Search for the cell housing the specified text and yield its [x, y] center coordinate. 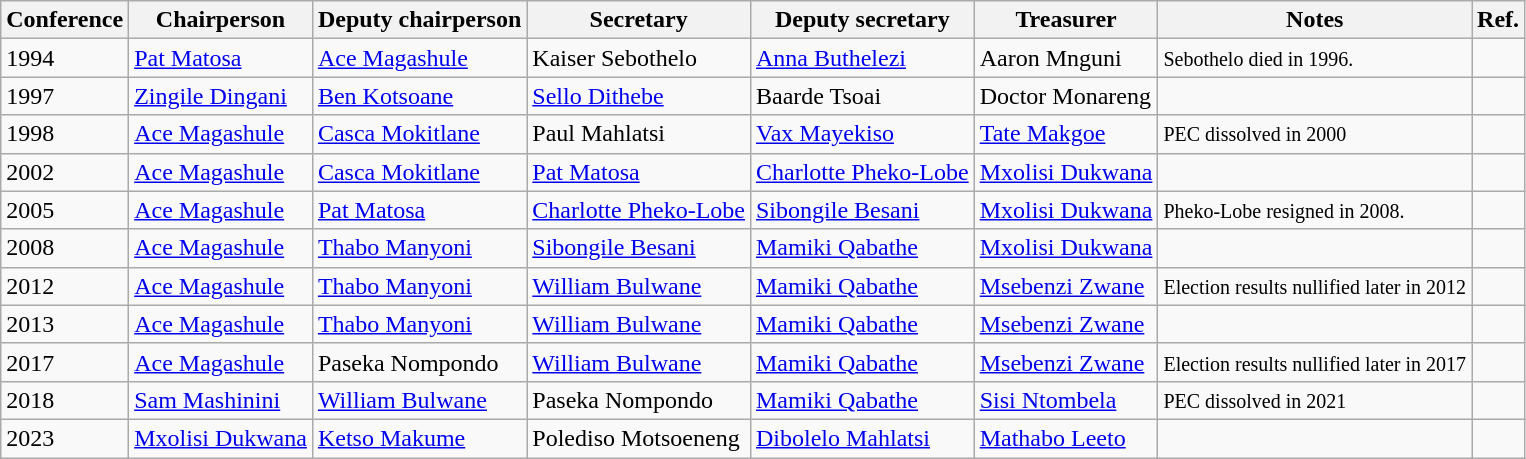
Conference [65, 20]
Baarde Tsoai [862, 96]
Anna Buthelezi [862, 58]
Pheko-Lobe resigned in 2008. [1315, 210]
Notes [1315, 20]
1998 [65, 134]
Polediso Motsoeneng [639, 438]
Mathabo Leeto [1066, 438]
Dibolelo Mahlatsi [862, 438]
Vax Mayekiso [862, 134]
2008 [65, 248]
Zingile Dingani [221, 96]
Paul Mahlatsi [639, 134]
1994 [65, 58]
2018 [65, 400]
2017 [65, 362]
Kaiser Sebothelo [639, 58]
Ref. [1498, 20]
2002 [65, 172]
Tate Makgoe [1066, 134]
Ketso Makume [419, 438]
Election results nullified later in 2017 [1315, 362]
Chairperson [221, 20]
2023 [65, 438]
2013 [65, 324]
Deputy secretary [862, 20]
Sebothelo died in 1996. [1315, 58]
Sam Mashinini [221, 400]
Election results nullified later in 2012 [1315, 286]
Sisi Ntombela [1066, 400]
Deputy chairperson [419, 20]
Aaron Mnguni [1066, 58]
PEC dissolved in 2000 [1315, 134]
Secretary [639, 20]
Sello Dithebe [639, 96]
Doctor Monareng [1066, 96]
2012 [65, 286]
PEC dissolved in 2021 [1315, 400]
Ben Kotsoane [419, 96]
2005 [65, 210]
1997 [65, 96]
Treasurer [1066, 20]
